For the text-containing cell, return its midpoint in [X, Y] coordinate format. 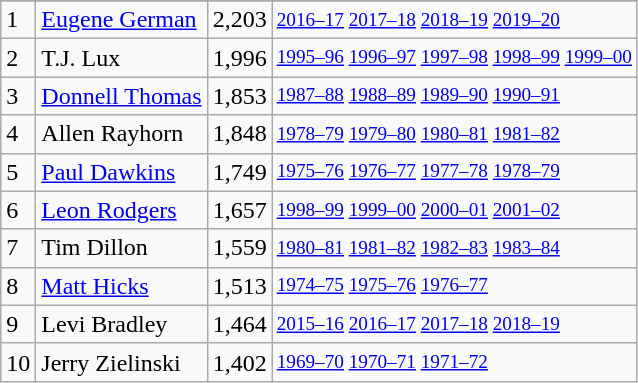
2,203 [240, 20]
7 [18, 248]
1987–88 1988–89 1989–90 1990–91 [454, 96]
1974–75 1975–76 1976–77 [454, 286]
8 [18, 286]
1,657 [240, 210]
Jerry Zielinski [122, 362]
2 [18, 58]
Donnell Thomas [122, 96]
10 [18, 362]
2015–16 2016–17 2017–18 2018–19 [454, 324]
1,749 [240, 172]
1,848 [240, 134]
Levi Bradley [122, 324]
1,513 [240, 286]
1998–99 1999–00 2000–01 2001–02 [454, 210]
3 [18, 96]
1,559 [240, 248]
1975–76 1976–77 1977–78 1978–79 [454, 172]
T.J. Lux [122, 58]
1 [18, 20]
1,402 [240, 362]
Paul Dawkins [122, 172]
Matt Hicks [122, 286]
1978–79 1979–80 1980–81 1981–82 [454, 134]
Eugene German [122, 20]
5 [18, 172]
Tim Dillon [122, 248]
1,464 [240, 324]
1980–81 1981–82 1982–83 1983–84 [454, 248]
6 [18, 210]
4 [18, 134]
9 [18, 324]
2016–17 2017–18 2018–19 2019–20 [454, 20]
1,996 [240, 58]
Allen Rayhorn [122, 134]
1995–96 1996–97 1997–98 1998–99 1999–00 [454, 58]
1969–70 1970–71 1971–72 [454, 362]
1,853 [240, 96]
Leon Rodgers [122, 210]
